Detect which cell encompasses the target text, then output its (x, y) center coordinate. 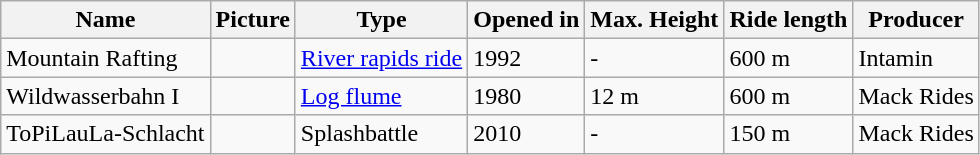
Splashbattle (381, 134)
Log flume (381, 96)
Mountain Rafting (106, 58)
Picture (252, 20)
Producer (916, 20)
150 m (788, 134)
Type (381, 20)
1980 (526, 96)
Wildwasserbahn I (106, 96)
ToPiLauLa-Schlacht (106, 134)
Intamin (916, 58)
Name (106, 20)
Ride length (788, 20)
12 m (654, 96)
1992 (526, 58)
River rapids ride (381, 58)
Opened in (526, 20)
Max. Height (654, 20)
2010 (526, 134)
